Output the [x, y] coordinate of the center of the cell containing the given text.  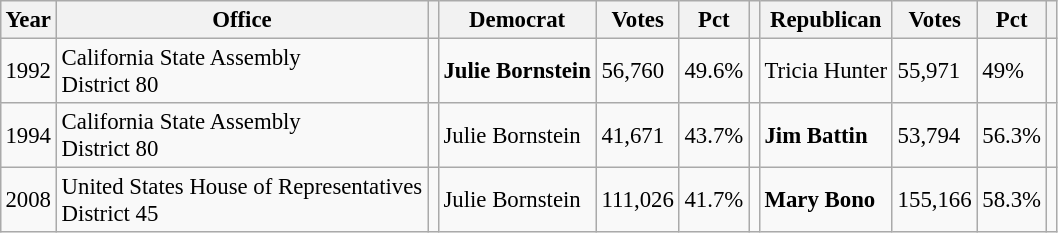
41.7% [714, 200]
41,671 [638, 136]
49% [1012, 70]
Democrat [517, 20]
1992 [28, 70]
43.7% [714, 136]
53,794 [934, 136]
Mary Bono [826, 200]
2008 [28, 200]
155,166 [934, 200]
56.3% [1012, 136]
Year [28, 20]
Tricia Hunter [826, 70]
Republican [826, 20]
111,026 [638, 200]
Office [242, 20]
United States House of Representatives District 45 [242, 200]
56,760 [638, 70]
1994 [28, 136]
58.3% [1012, 200]
Jim Battin [826, 136]
49.6% [714, 70]
55,971 [934, 70]
